Return the [x, y] coordinate for the center point of the cell that contains the specified text.  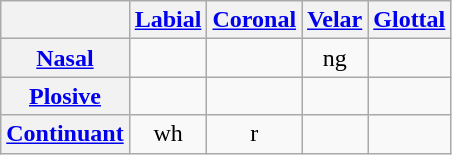
wh [168, 134]
Coronal [254, 20]
ng [335, 58]
Nasal [65, 58]
Labial [168, 20]
r [254, 134]
Continuant [65, 134]
Velar [335, 20]
Glottal [410, 20]
Plosive [65, 96]
